Find where the given text appears and provide that cell's center as [x, y] coordinate. 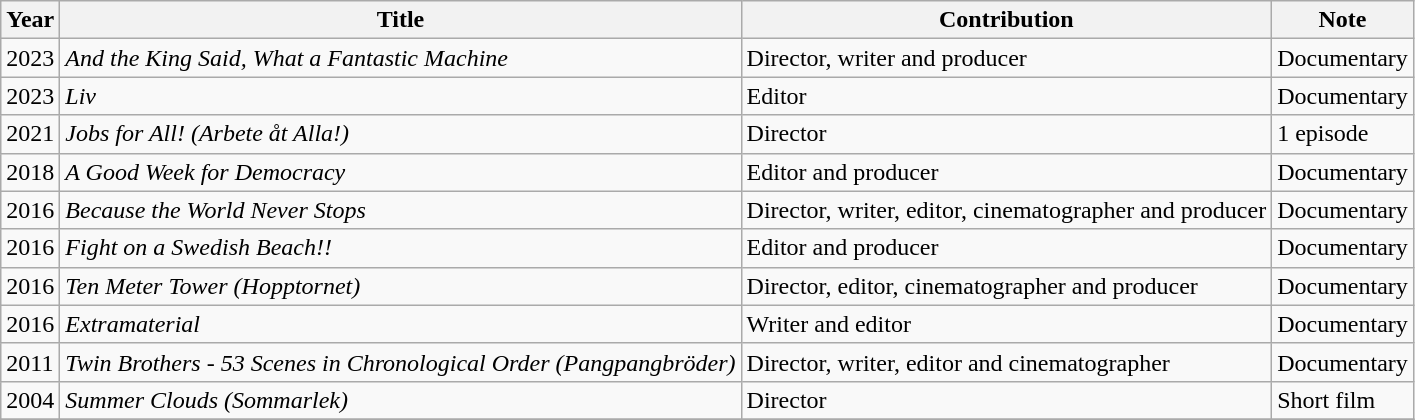
Editor [1006, 96]
Twin Brothers - 53 Scenes in Chronological Order (Pangpangbröder) [400, 362]
Writer and editor [1006, 324]
Liv [400, 96]
Note [1343, 20]
Fight on a Swedish Beach!! [400, 248]
Director, writer and producer [1006, 58]
Extramaterial [400, 324]
Ten Meter Tower (Hopptornet) [400, 286]
2021 [30, 134]
Short film [1343, 400]
A Good Week for Democracy [400, 172]
Jobs for All! (Arbete åt Alla!) [400, 134]
2011 [30, 362]
Year [30, 20]
And the King Said, What a Fantastic Machine [400, 58]
Director, writer, editor and cinematographer [1006, 362]
Because the World Never Stops [400, 210]
Title [400, 20]
Director, editor, cinematographer and producer [1006, 286]
Summer Clouds (Sommarlek) [400, 400]
1 episode [1343, 134]
Contribution [1006, 20]
2004 [30, 400]
2018 [30, 172]
Director, writer, editor, cinematographer and producer [1006, 210]
